Return the [x, y] coordinate for the center point of the cell that contains the specified text.  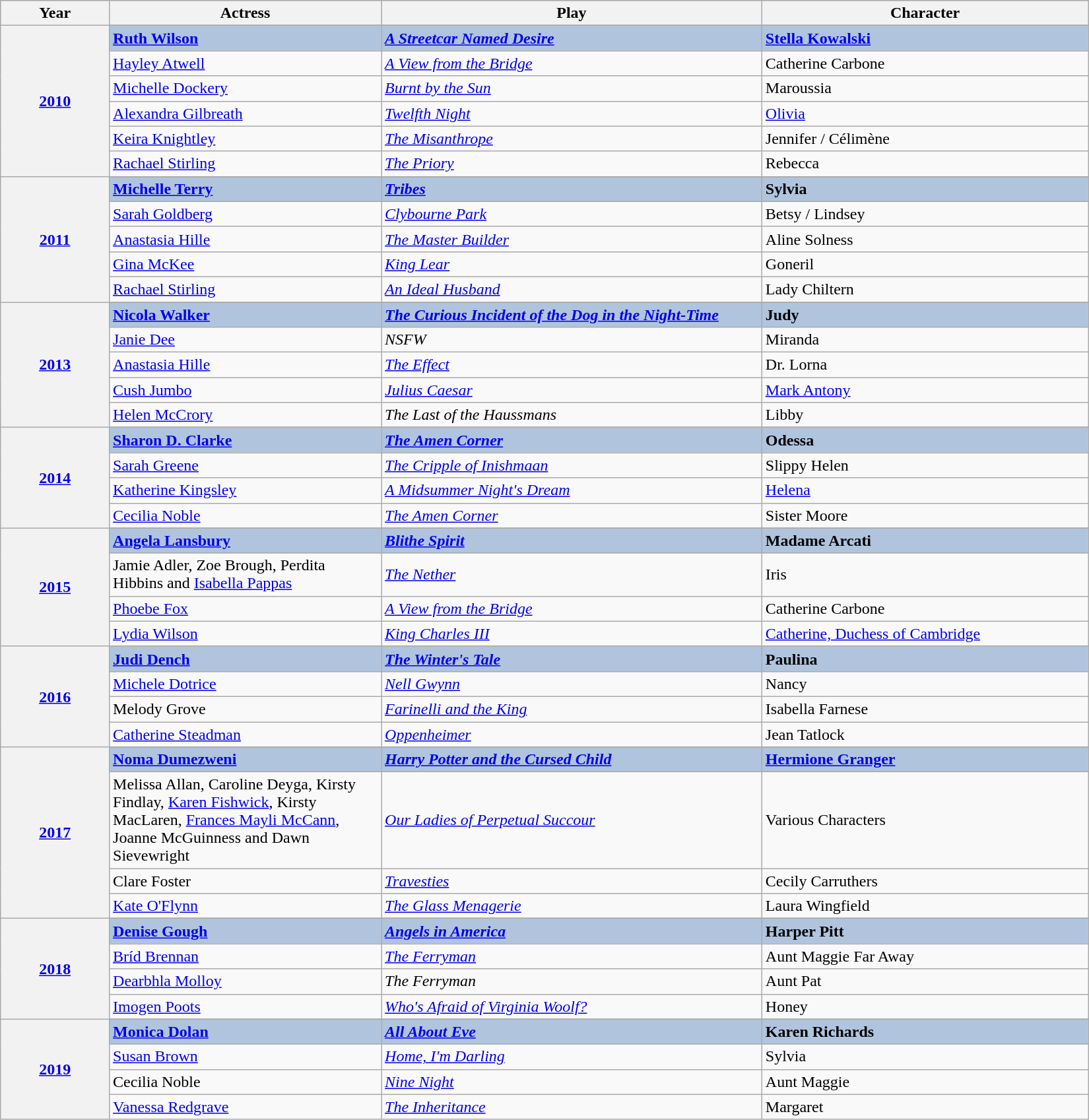
All About Eve [572, 1032]
Oppenheimer [572, 735]
Helen McCrory [246, 415]
Aunt Pat [925, 981]
Iris [925, 574]
Michele Dotrice [246, 684]
Catherine Steadman [246, 735]
Ruth Wilson [246, 38]
Angels in America [572, 931]
Noma Dumezweni [246, 760]
Kate O'Flynn [246, 906]
Hayley Atwell [246, 63]
Jean Tatlock [925, 735]
Karen Richards [925, 1032]
Libby [925, 415]
Aunt Maggie [925, 1082]
Hermione Granger [925, 760]
Who's Afraid of Virginia Woolf? [572, 1006]
Character [925, 13]
Vanessa Redgrave [246, 1107]
Helena [925, 490]
The Effect [572, 365]
Janie Dee [246, 340]
Cush Jumbo [246, 390]
Odessa [925, 440]
Melody Grove [246, 709]
Katherine Kingsley [246, 490]
Julius Caesar [572, 390]
The Glass Menagerie [572, 906]
The Inheritance [572, 1107]
King Charles III [572, 634]
Michelle Terry [246, 189]
An Ideal Husband [572, 289]
Blithe Spirit [572, 541]
Judy [925, 315]
2017 [55, 833]
2016 [55, 696]
Rebecca [925, 164]
Nell Gwynn [572, 684]
Sister Moore [925, 515]
Miranda [925, 340]
Stella Kowalski [925, 38]
Monica Dolan [246, 1032]
Nicola Walker [246, 315]
Paulina [925, 659]
Alexandra Gilbreath [246, 114]
Farinelli and the King [572, 709]
Tribes [572, 189]
King Lear [572, 264]
Twelfth Night [572, 114]
2011 [55, 239]
Melissa Allan, Caroline Deyga, Kirsty Findlay, Karen Fishwick, Kirsty MacLaren, Frances Mayli McCann, Joanne McGuinness and Dawn Sievewright [246, 820]
Bríd Brennan [246, 956]
Laura Wingfield [925, 906]
Burnt by the Sun [572, 88]
Harry Potter and the Cursed Child [572, 760]
The Cripple of Inishmaan [572, 465]
Various Characters [925, 820]
The Last of the Haussmans [572, 415]
Lydia Wilson [246, 634]
2018 [55, 969]
Year [55, 13]
Madame Arcati [925, 541]
NSFW [572, 340]
Honey [925, 1006]
Michelle Dockery [246, 88]
Susan Brown [246, 1057]
2015 [55, 587]
Maroussia [925, 88]
Angela Lansbury [246, 541]
Home, I'm Darling [572, 1057]
Play [572, 13]
2010 [55, 101]
A Midsummer Night's Dream [572, 490]
Keira Knightley [246, 139]
Dearbhla Molloy [246, 981]
The Misanthrope [572, 139]
Actress [246, 13]
Cecily Carruthers [925, 881]
Isabella Farnese [925, 709]
Sarah Greene [246, 465]
Clybourne Park [572, 214]
The Master Builder [572, 239]
Denise Gough [246, 931]
Jennifer / Célimène [925, 139]
The Nether [572, 574]
Imogen Poots [246, 1006]
Clare Foster [246, 881]
Slippy Helen [925, 465]
Sharon D. Clarke [246, 440]
Harper Pitt [925, 931]
Our Ladies of Perpetual Succour [572, 820]
Sarah Goldberg [246, 214]
Olivia [925, 114]
Travesties [572, 881]
Judi Dench [246, 659]
Catherine, Duchess of Cambridge [925, 634]
Margaret [925, 1107]
Nancy [925, 684]
The Curious Incident of the Dog in the Night-Time [572, 315]
2014 [55, 478]
Phoebe Fox [246, 609]
Dr. Lorna [925, 365]
Aline Solness [925, 239]
The Winter's Tale [572, 659]
Goneril [925, 264]
2019 [55, 1069]
The Priory [572, 164]
Gina McKee [246, 264]
2013 [55, 365]
Mark Antony [925, 390]
Jamie Adler, Zoe Brough, Perdita Hibbins and Isabella Pappas [246, 574]
Betsy / Lindsey [925, 214]
Nine Night [572, 1082]
Lady Chiltern [925, 289]
A Streetcar Named Desire [572, 38]
Aunt Maggie Far Away [925, 956]
